Identify which cell holds the provided text, then report its [X, Y] central coordinate. 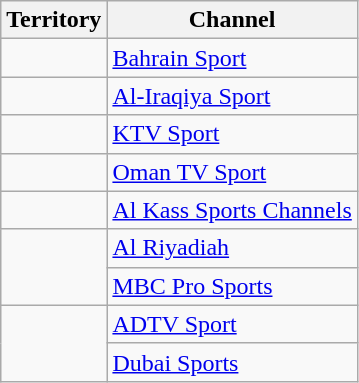
Al-Iraqiya Sport [232, 96]
Al Riyadiah [232, 248]
Dubai Sports [232, 362]
Channel [232, 20]
Oman TV Sport [232, 172]
MBC Pro Sports [232, 286]
Bahrain Sport [232, 58]
KTV Sport [232, 134]
ADTV Sport [232, 324]
Territory [54, 20]
Al Kass Sports Channels [232, 210]
